Output the (x, y) coordinate of the center of the cell containing the given text.  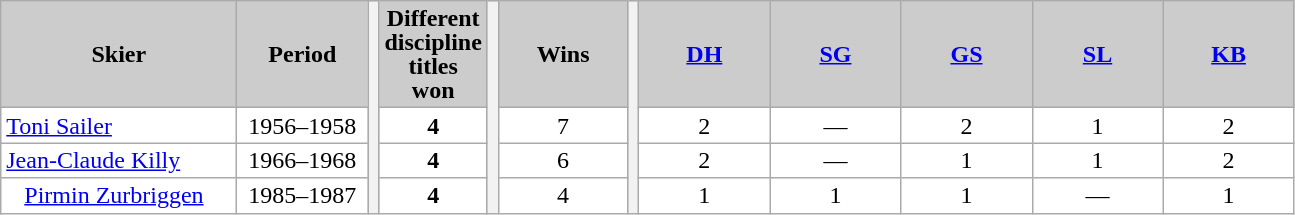
Period (302, 54)
1966–1968 (302, 160)
1956–1958 (302, 126)
1985–1987 (302, 196)
Different discipline titles won (433, 54)
SG (836, 54)
KB (1228, 54)
6 (562, 160)
SL (1098, 54)
DH (704, 54)
Skier (119, 54)
7 (562, 126)
Jean-Claude Killy (119, 160)
Wins (562, 54)
GS (966, 54)
Toni Sailer (119, 126)
Pirmin Zurbriggen (119, 196)
